Determine the [x, y] coordinate at the center of the cell enclosing the given text.  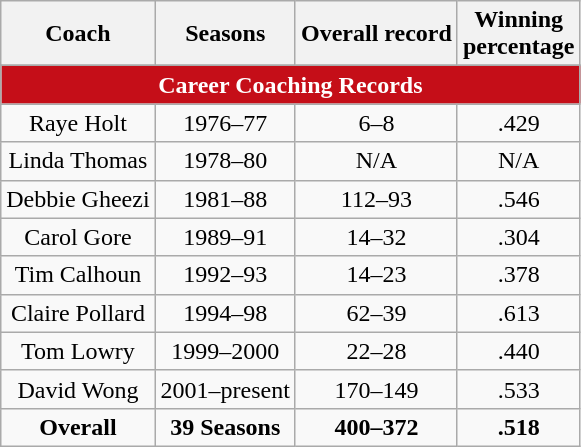
14–23 [376, 275]
1999–2000 [225, 351]
1989–91 [225, 237]
Tim Calhoun [78, 275]
2001–present [225, 389]
Overall [78, 427]
Career Coaching Records [290, 85]
.518 [518, 427]
Claire Pollard [78, 313]
.533 [518, 389]
1992–93 [225, 275]
Linda Thomas [78, 161]
Coach [78, 34]
Carol Gore [78, 237]
.440 [518, 351]
.546 [518, 199]
112–93 [376, 199]
22–28 [376, 351]
400–372 [376, 427]
14–32 [376, 237]
Winning percentage [518, 34]
David Wong [78, 389]
.304 [518, 237]
.613 [518, 313]
.429 [518, 123]
1978–80 [225, 161]
62–39 [376, 313]
39 Seasons [225, 427]
1976–77 [225, 123]
Seasons [225, 34]
Debbie Gheezi [78, 199]
.378 [518, 275]
Raye Holt [78, 123]
1994–98 [225, 313]
6–8 [376, 123]
170–149 [376, 389]
Tom Lowry [78, 351]
Overall record [376, 34]
1981–88 [225, 199]
